Extract the [X, Y] coordinate from the center of the cell holding the provided text.  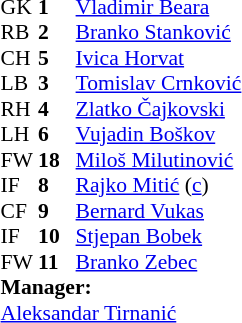
8 [57, 185]
Stjepan Bobek [159, 237]
10 [57, 237]
Vujadin Boškov [159, 135]
Zlatko Čajkovski [159, 109]
2 [57, 33]
Branko Stanković [159, 33]
Manager: [122, 287]
5 [57, 58]
CH [20, 58]
6 [57, 135]
3 [57, 83]
18 [57, 160]
11 [57, 262]
RB [20, 33]
Branko Zebec [159, 262]
Rajko Mitić (c) [159, 185]
4 [57, 109]
Ivica Horvat [159, 58]
CF [20, 211]
Miloš Milutinović [159, 160]
RH [20, 109]
Bernard Vukas [159, 211]
LB [20, 83]
LH [20, 135]
9 [57, 211]
Tomislav Crnković [159, 83]
